Extract the (X, Y) coordinate from the center of the cell holding the provided text.  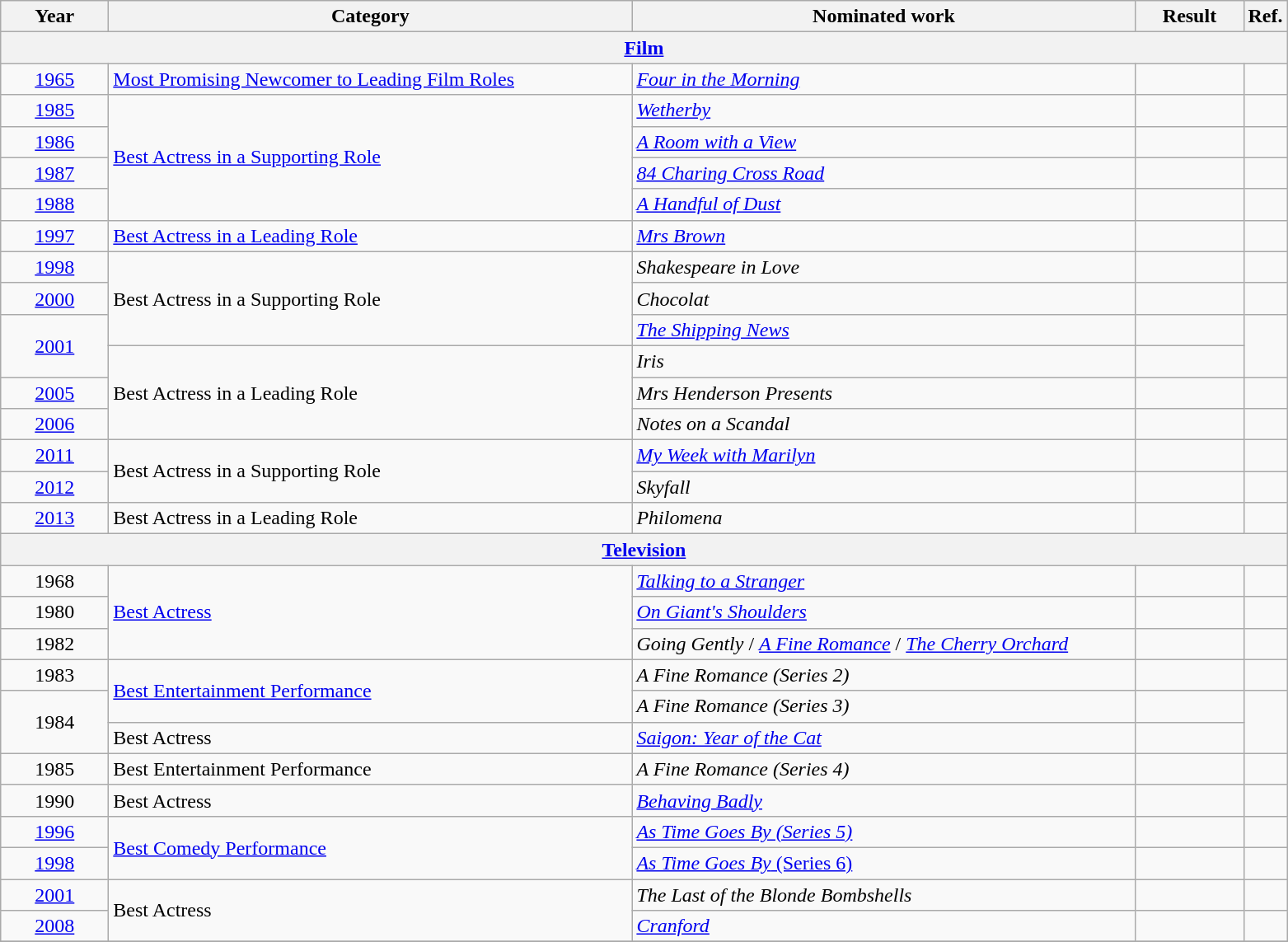
2012 (54, 487)
1988 (54, 204)
A Fine Romance (Series 4) (883, 769)
Year (54, 16)
1990 (54, 800)
1980 (54, 612)
2008 (54, 926)
2005 (54, 393)
1997 (54, 236)
1984 (54, 722)
Shakespeare in Love (883, 267)
1968 (54, 581)
Talking to a Stranger (883, 581)
Result (1190, 16)
Television (644, 550)
1983 (54, 675)
Wetherby (883, 110)
2000 (54, 298)
Nominated work (883, 16)
Most Promising Newcomer to Leading Film Roles (371, 79)
As Time Goes By (Series 5) (883, 832)
2011 (54, 456)
Film (644, 48)
1987 (54, 173)
Mrs Brown (883, 236)
Mrs Henderson Presents (883, 393)
Best Comedy Performance (371, 847)
Saigon: Year of the Cat (883, 738)
Chocolat (883, 298)
Skyfall (883, 487)
As Time Goes By (Series 6) (883, 863)
1965 (54, 79)
2013 (54, 518)
Notes on a Scandal (883, 424)
A Fine Romance (Series 3) (883, 706)
A Fine Romance (Series 2) (883, 675)
Cranford (883, 926)
Going Gently / A Fine Romance / The Cherry Orchard (883, 644)
2006 (54, 424)
The Shipping News (883, 330)
On Giant's Shoulders (883, 612)
Behaving Badly (883, 800)
1996 (54, 832)
Philomena (883, 518)
Category (371, 16)
Iris (883, 361)
84 Charing Cross Road (883, 173)
1982 (54, 644)
A Room with a View (883, 142)
Ref. (1266, 16)
Four in the Morning (883, 79)
1986 (54, 142)
My Week with Marilyn (883, 456)
A Handful of Dust (883, 204)
The Last of the Blonde Bombshells (883, 894)
